Return [X, Y] of the center of cell containing provided text 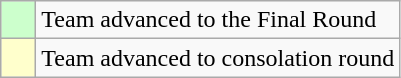
Team advanced to the Final Round [218, 20]
Team advanced to consolation round [218, 58]
